Return [X, Y] of the center of cell containing provided text 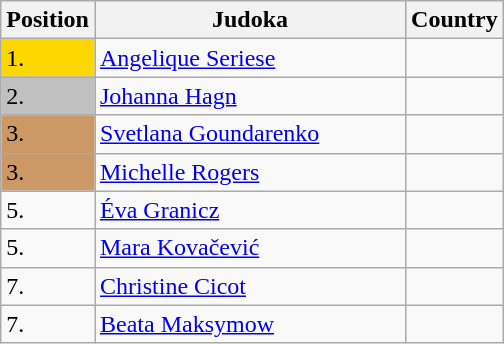
Johanna Hagn [250, 96]
Mara Kovačević [250, 248]
Country [455, 20]
2. [48, 96]
Beata Maksymow [250, 324]
Angelique Seriese [250, 58]
Judoka [250, 20]
Christine Cicot [250, 286]
Svetlana Goundarenko [250, 134]
Éva Granicz [250, 210]
1. [48, 58]
Position [48, 20]
Michelle Rogers [250, 172]
